Return (X, Y) of the center of cell containing provided text 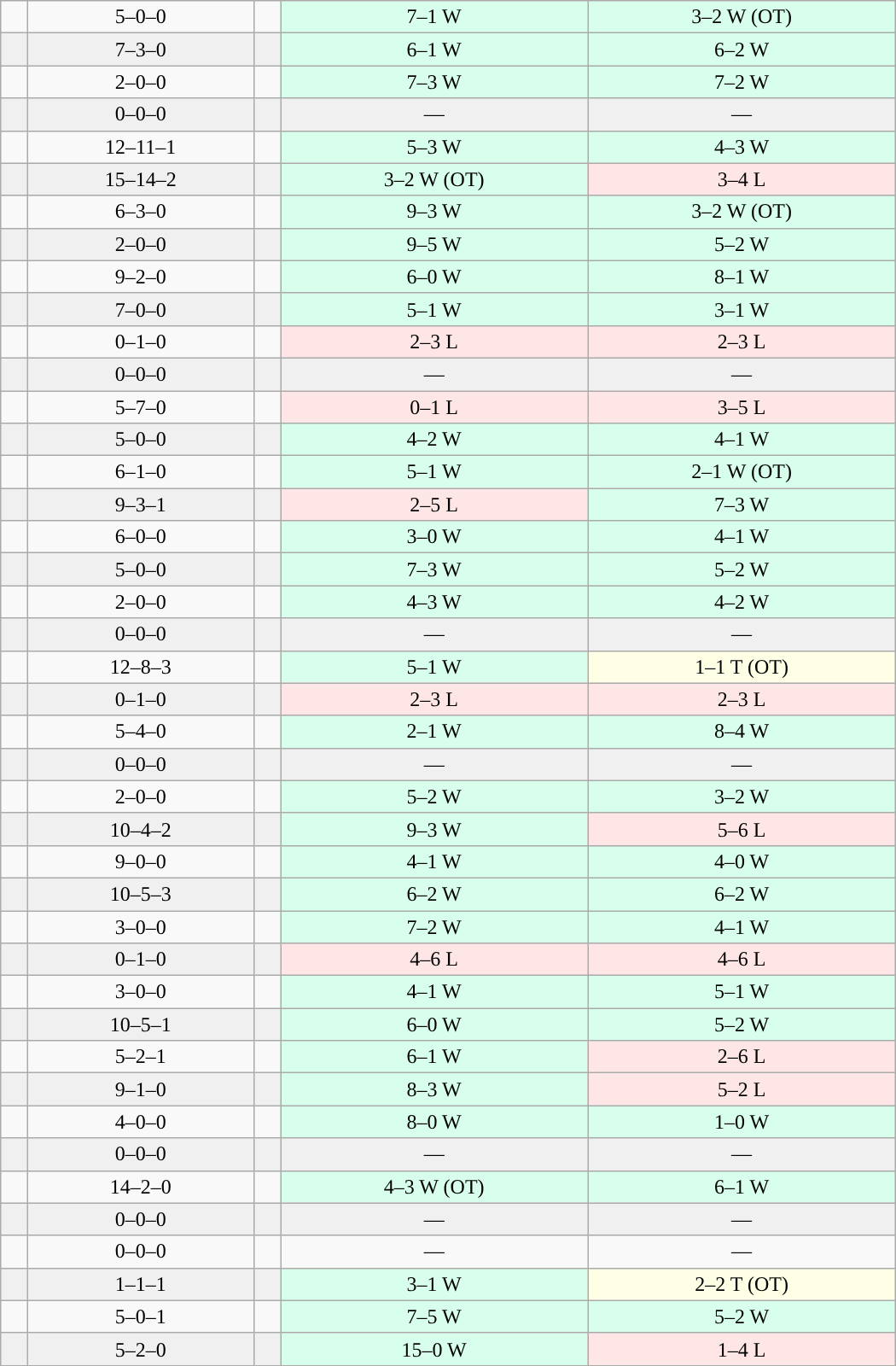
2–1 W (433, 732)
8–3 W (433, 1089)
1–4 L (742, 1349)
5–0–1 (141, 1316)
9–1–0 (141, 1089)
3–4 L (742, 179)
5–6 L (742, 829)
4–3 W (OT) (433, 1187)
7–5 W (433, 1316)
2–6 L (742, 1057)
4–0 W (742, 861)
14–2–0 (141, 1187)
2–1 W (OT) (742, 472)
1–1–1 (141, 1284)
6–3–0 (141, 212)
8–4 W (742, 732)
2–2 T (OT) (742, 1284)
5–2 L (742, 1089)
1–0 W (742, 1122)
7–0–0 (141, 309)
15–14–2 (141, 179)
3–0 W (433, 537)
6–1–0 (141, 472)
9–2–0 (141, 277)
5–2–1 (141, 1057)
8–0 W (433, 1122)
5–3 W (433, 147)
5–7–0 (141, 407)
6–0–0 (141, 537)
10–4–2 (141, 829)
2–5 L (433, 505)
10–5–3 (141, 894)
7–3–0 (141, 50)
3–2 W (742, 797)
9–5 W (433, 244)
1–1 T (OT) (742, 667)
12–11–1 (141, 147)
15–0 W (433, 1349)
7–1 W (433, 17)
5–2–0 (141, 1349)
9–0–0 (141, 861)
8–1 W (742, 277)
9–3–1 (141, 505)
5–4–0 (141, 732)
4–0–0 (141, 1122)
3–5 L (742, 407)
12–8–3 (141, 667)
0–1 L (433, 407)
10–5–1 (141, 1024)
